For the text-containing cell, return its midpoint in (X, Y) coordinate format. 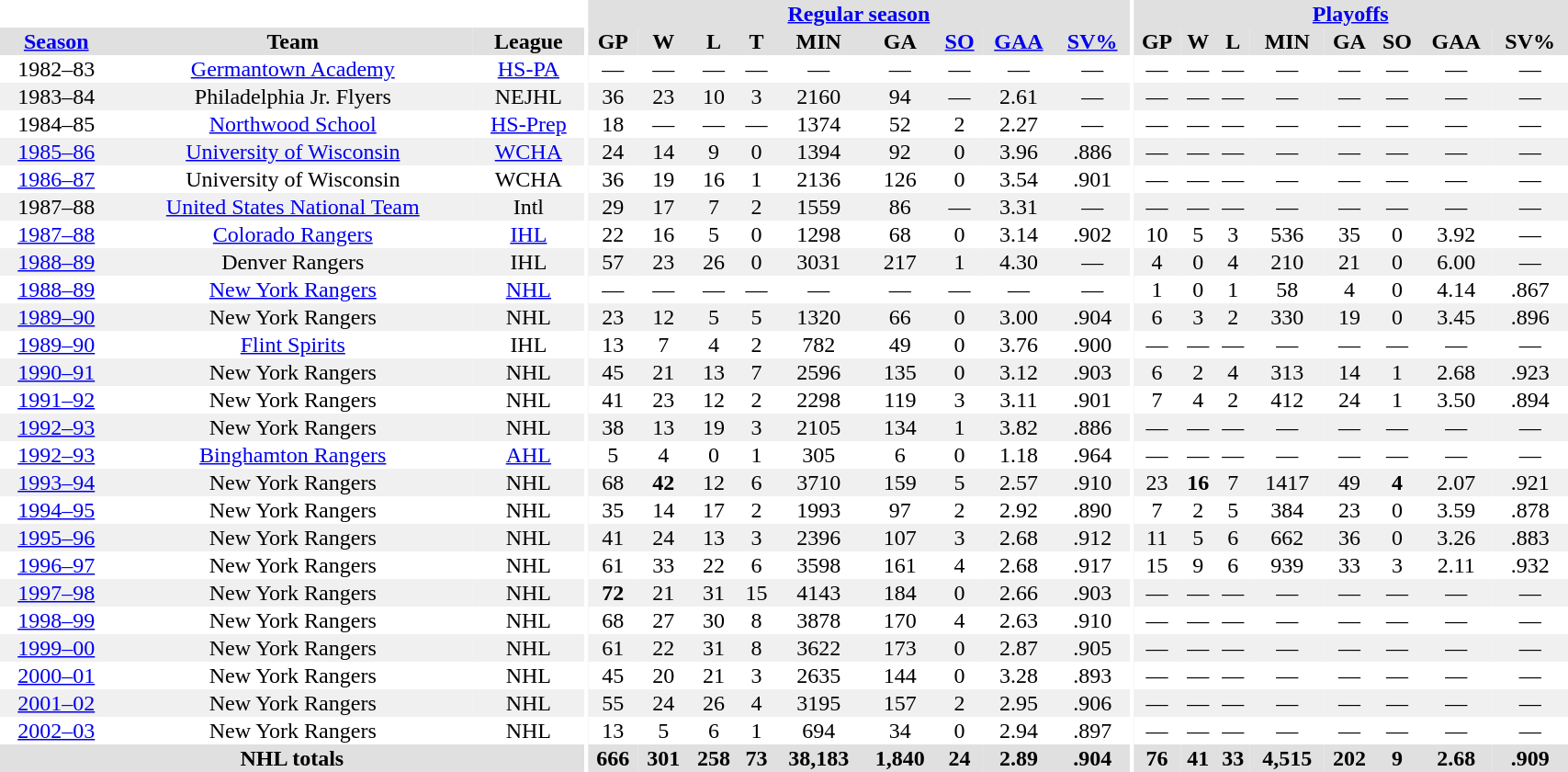
57 (614, 262)
.894 (1530, 400)
.896 (1530, 317)
.867 (1530, 289)
1985–86 (56, 152)
52 (900, 124)
.906 (1093, 703)
.900 (1093, 345)
2635 (819, 675)
2160 (819, 96)
1417 (1287, 482)
202 (1348, 758)
AHL (529, 455)
86 (900, 207)
1984–85 (56, 124)
.902 (1093, 234)
3.12 (1018, 372)
1320 (819, 317)
.964 (1093, 455)
134 (900, 427)
55 (614, 703)
Playoffs (1350, 14)
6.00 (1457, 262)
3.76 (1018, 345)
3.96 (1018, 152)
1374 (819, 124)
94 (900, 96)
173 (900, 648)
939 (1287, 565)
38,183 (819, 758)
58 (1287, 289)
4,515 (1287, 758)
2002–03 (56, 731)
2.89 (1018, 758)
.917 (1093, 565)
412 (1287, 400)
1983–84 (56, 96)
1997–98 (56, 593)
.883 (1530, 538)
1990–91 (56, 372)
.909 (1530, 758)
3.14 (1018, 234)
.912 (1093, 538)
3.92 (1457, 234)
3.54 (1018, 179)
258 (715, 758)
.905 (1093, 648)
Colorado Rangers (292, 234)
Denver Rangers (292, 262)
2.63 (1018, 620)
2.57 (1018, 482)
3622 (819, 648)
1982–83 (56, 69)
34 (900, 731)
1986–87 (56, 179)
3.28 (1018, 675)
League (529, 41)
107 (900, 538)
1298 (819, 234)
Intl (529, 207)
76 (1157, 758)
2.94 (1018, 731)
72 (614, 593)
92 (900, 152)
Season (56, 41)
HS-Prep (529, 124)
4143 (819, 593)
2.27 (1018, 124)
73 (757, 758)
66 (900, 317)
536 (1287, 234)
2596 (819, 372)
3710 (819, 482)
144 (900, 675)
.921 (1530, 482)
.890 (1093, 510)
11 (1157, 538)
3.82 (1018, 427)
157 (900, 703)
4.14 (1457, 289)
20 (663, 675)
1998–99 (56, 620)
1999–00 (56, 648)
2000–01 (56, 675)
1559 (819, 207)
97 (900, 510)
.878 (1530, 510)
3.11 (1018, 400)
2298 (819, 400)
301 (663, 758)
782 (819, 345)
.932 (1530, 565)
1394 (819, 152)
United States National Team (292, 207)
2.66 (1018, 593)
Binghamton Rangers (292, 455)
Flint Spirits (292, 345)
3195 (819, 703)
305 (819, 455)
2001–02 (56, 703)
Team (292, 41)
3.50 (1457, 400)
T (757, 41)
Philadelphia Jr. Flyers (292, 96)
Regular season (859, 14)
HS-PA (529, 69)
662 (1287, 538)
1995–96 (56, 538)
1996–97 (56, 565)
30 (715, 620)
1993 (819, 510)
3.31 (1018, 207)
384 (1287, 510)
3.26 (1457, 538)
330 (1287, 317)
1994–95 (56, 510)
NHL totals (292, 758)
18 (614, 124)
42 (663, 482)
38 (614, 427)
126 (900, 179)
2.87 (1018, 648)
135 (900, 372)
217 (900, 262)
3.45 (1457, 317)
313 (1287, 372)
2.07 (1457, 482)
184 (900, 593)
694 (819, 731)
1993–94 (56, 482)
.893 (1093, 675)
.923 (1530, 372)
2.61 (1018, 96)
27 (663, 620)
3.00 (1018, 317)
2396 (819, 538)
170 (900, 620)
210 (1287, 262)
Germantown Academy (292, 69)
3598 (819, 565)
1991–92 (56, 400)
2.11 (1457, 565)
1,840 (900, 758)
2.95 (1018, 703)
3878 (819, 620)
.897 (1093, 731)
159 (900, 482)
161 (900, 565)
666 (614, 758)
3031 (819, 262)
4.30 (1018, 262)
2136 (819, 179)
2105 (819, 427)
Northwood School (292, 124)
29 (614, 207)
1.18 (1018, 455)
119 (900, 400)
2.92 (1018, 510)
NEJHL (529, 96)
3.59 (1457, 510)
